Locate the cell with the specified text and output its (X, Y) center coordinate. 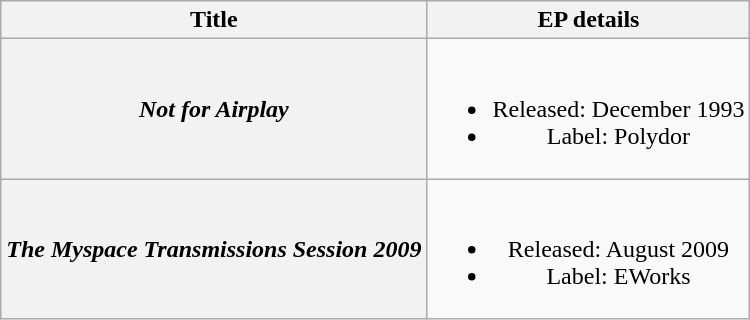
Not for Airplay (214, 109)
Released: December 1993Label: Polydor (588, 109)
The Myspace Transmissions Session 2009 (214, 249)
Title (214, 20)
EP details (588, 20)
Released: August 2009Label: EWorks (588, 249)
